Find where the given text appears and provide that cell's center as (X, Y) coordinate. 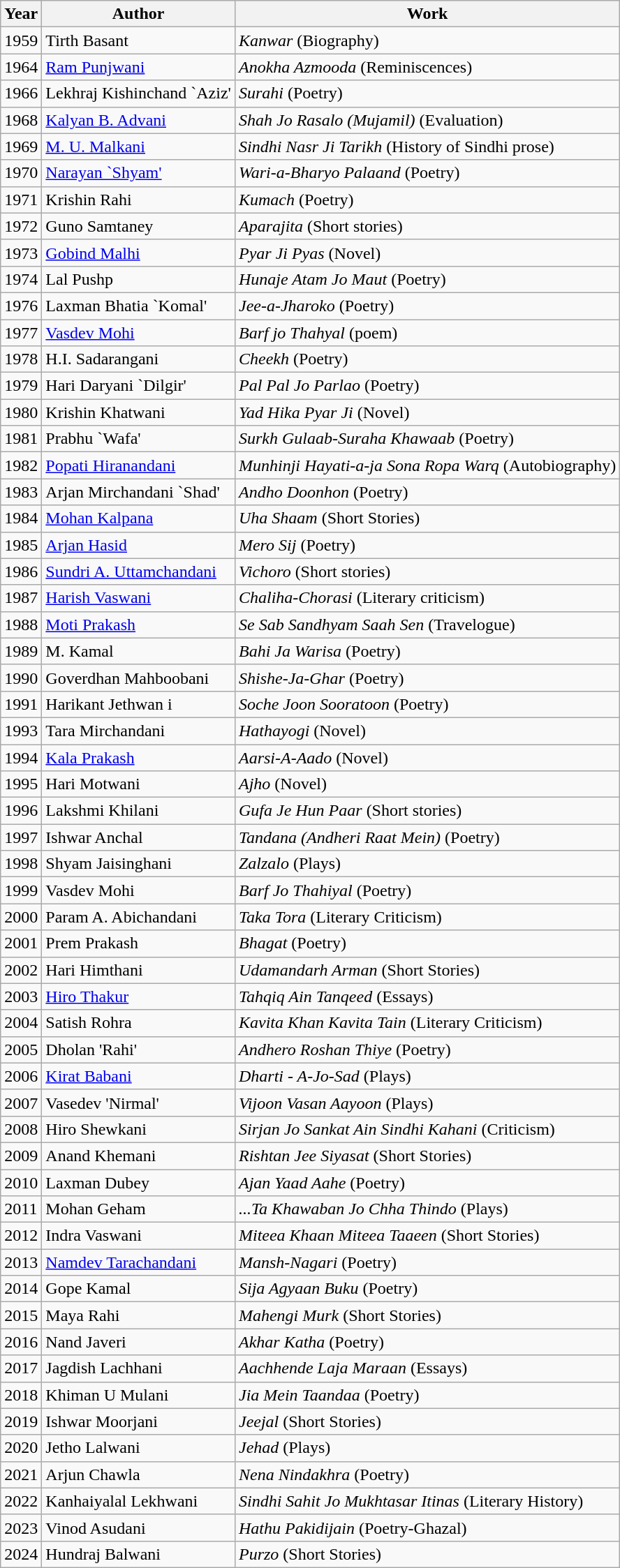
Laxman Bhatia `Komal' (138, 306)
1964 (21, 67)
Vijoon Vasan Aayoon (Plays) (427, 1103)
Aachhende Laja Maraan (Essays) (427, 1368)
Year (21, 14)
Sindhi Nasr Ji Tarikh (History of Sindhi prose) (427, 147)
Kavita Khan Kavita Tain (Literary Criticism) (427, 1023)
1974 (21, 279)
Sija Agyaan Buku (Poetry) (427, 1289)
1986 (21, 572)
1997 (21, 837)
2024 (21, 1554)
Mero Sij (Poetry) (427, 545)
Tahqiq Ain Tanqeed (Essays) (427, 996)
Hathayogi (Novel) (427, 731)
Gope Kamal (138, 1289)
1989 (21, 651)
Udamandarh Arman (Short Stories) (427, 970)
Bhagat (Poetry) (427, 943)
Anand Khemani (138, 1156)
Vinod Asudani (138, 1528)
Vichoro (Short stories) (427, 572)
Author (138, 14)
2020 (21, 1448)
1993 (21, 731)
1995 (21, 784)
2022 (21, 1501)
2018 (21, 1395)
Akhar Katha (Poetry) (427, 1342)
2023 (21, 1528)
1973 (21, 253)
Mohan Geham (138, 1209)
2013 (21, 1262)
Goverdhan Mahboobani (138, 678)
Kanwar (Biography) (427, 40)
Nena Nindakhra (Poetry) (427, 1474)
Gufa Je Hun Paar (Short stories) (427, 811)
Rishtan Jee Siyasat (Short Stories) (427, 1156)
Khiman U Mulani (138, 1395)
Nand Javeri (138, 1342)
2019 (21, 1421)
2001 (21, 943)
Kumach (Poetry) (427, 200)
Guno Samtaney (138, 226)
Pyar Ji Pyas (Novel) (427, 253)
Prabhu `Wafa' (138, 439)
Param A. Abichandani (138, 917)
Hiro Shewkani (138, 1129)
Barf jo Thahyal (poem) (427, 333)
1977 (21, 333)
Namdev Tarachandani (138, 1262)
Taka Tora (Literary Criticism) (427, 917)
Krishin Khatwani (138, 412)
Jetho Lalwani (138, 1448)
2015 (21, 1315)
Arjun Chawla (138, 1474)
1998 (21, 864)
2012 (21, 1236)
Anokha Azmooda (Reminiscences) (427, 67)
2005 (21, 1050)
2010 (21, 1183)
Harikant Jethwan i (138, 704)
Hunaje Atam Jo Maut (Poetry) (427, 279)
Lakshmi Khilani (138, 811)
Kanhaiyalal Lekhwani (138, 1501)
Narayan `Shyam' (138, 173)
Gobind Malhi (138, 253)
Hari Daryani `Dilgir' (138, 386)
2007 (21, 1103)
2006 (21, 1076)
Indra Vaswani (138, 1236)
Surkh Gulaab-Suraha Khawaab (Poetry) (427, 439)
Dholan 'Rahi' (138, 1050)
Sindhi Sahit Jo Mukhtasar Itinas (Literary History) (427, 1501)
Bahi Ja Warisa (Poetry) (427, 651)
Tirth Basant (138, 40)
Surahi (Poetry) (427, 94)
Sirjan Jo Sankat Ain Sindhi Kahani (Criticism) (427, 1129)
Vasedev 'Nirmal' (138, 1103)
1988 (21, 625)
Mahengi Murk (Short Stories) (427, 1315)
M. Kamal (138, 651)
1985 (21, 545)
Ishwar Anchal (138, 837)
Soche Joon Sooratoon (Poetry) (427, 704)
Ram Punjwani (138, 67)
Dharti - A-Jo-Sad (Plays) (427, 1076)
Satish Rohra (138, 1023)
Popati Hiranandani (138, 465)
Andho Doonhon (Poetry) (427, 492)
Laxman Dubey (138, 1183)
2014 (21, 1289)
Harish Vaswani (138, 598)
Uha Shaam (Short Stories) (427, 518)
...Ta Khawaban Jo Chha Thindo (Plays) (427, 1209)
Andhero Roshan Thiye (Poetry) (427, 1050)
Hundraj Balwani (138, 1554)
Jagdish Lachhani (138, 1368)
Shah Jo Rasalo (Mujamil) (Evaluation) (427, 120)
1971 (21, 200)
1978 (21, 359)
Hathu Pakidijain (Poetry-Ghazal) (427, 1528)
1970 (21, 173)
Shyam Jaisinghani (138, 864)
1980 (21, 412)
Ajan Yaad Aahe (Poetry) (427, 1183)
Jehad (Plays) (427, 1448)
Mohan Kalpana (138, 518)
2011 (21, 1209)
1983 (21, 492)
Jia Mein Taandaa (Poetry) (427, 1395)
Arjan Hasid (138, 545)
Se Sab Sandhyam Saah Sen (Travelogue) (427, 625)
1979 (21, 386)
Lekhraj Kishinchand `Aziz' (138, 94)
Sundri A. Uttamchandani (138, 572)
1984 (21, 518)
H.I. Sadarangani (138, 359)
Kala Prakash (138, 757)
Jeejal (Short Stories) (427, 1421)
Yad Hika Pyar Ji (Novel) (427, 412)
1959 (21, 40)
1994 (21, 757)
Hari Motwani (138, 784)
Prem Prakash (138, 943)
2016 (21, 1342)
2003 (21, 996)
Shishe-Ja-Ghar (Poetry) (427, 678)
M. U. Malkani (138, 147)
2000 (21, 917)
Moti Prakash (138, 625)
2021 (21, 1474)
Chaliha-Chorasi (Literary criticism) (427, 598)
1981 (21, 439)
2002 (21, 970)
Tara Mirchandani (138, 731)
2008 (21, 1129)
Tandana (Andheri Raat Mein) (Poetry) (427, 837)
Aarsi-A-Aado (Novel) (427, 757)
Maya Rahi (138, 1315)
1990 (21, 678)
Lal Pushp (138, 279)
Aparajita (Short stories) (427, 226)
Miteea Khaan Miteea Taaeen (Short Stories) (427, 1236)
1976 (21, 306)
1987 (21, 598)
Purzo (Short Stories) (427, 1554)
Mansh-Nagari (Poetry) (427, 1262)
Cheekh (Poetry) (427, 359)
1982 (21, 465)
Pal Pal Jo Parlao (Poetry) (427, 386)
2009 (21, 1156)
Jee-a-Jharoko (Poetry) (427, 306)
1996 (21, 811)
Arjan Mirchandani `Shad' (138, 492)
1966 (21, 94)
1999 (21, 890)
Krishin Rahi (138, 200)
Kirat Babani (138, 1076)
1969 (21, 147)
Munhinji Hayati-a-ja Sona Ropa Warq (Autobiography) (427, 465)
Wari-a-Bharyo Palaand (Poetry) (427, 173)
Hari Himthani (138, 970)
Zalzalo (Plays) (427, 864)
1991 (21, 704)
1968 (21, 120)
Ajho (Novel) (427, 784)
Hiro Thakur (138, 996)
Work (427, 14)
Ishwar Moorjani (138, 1421)
1972 (21, 226)
Kalyan B. Advani (138, 120)
Barf Jo Thahiyal (Poetry) (427, 890)
2017 (21, 1368)
2004 (21, 1023)
